For the text-containing cell, return its midpoint in (X, Y) coordinate format. 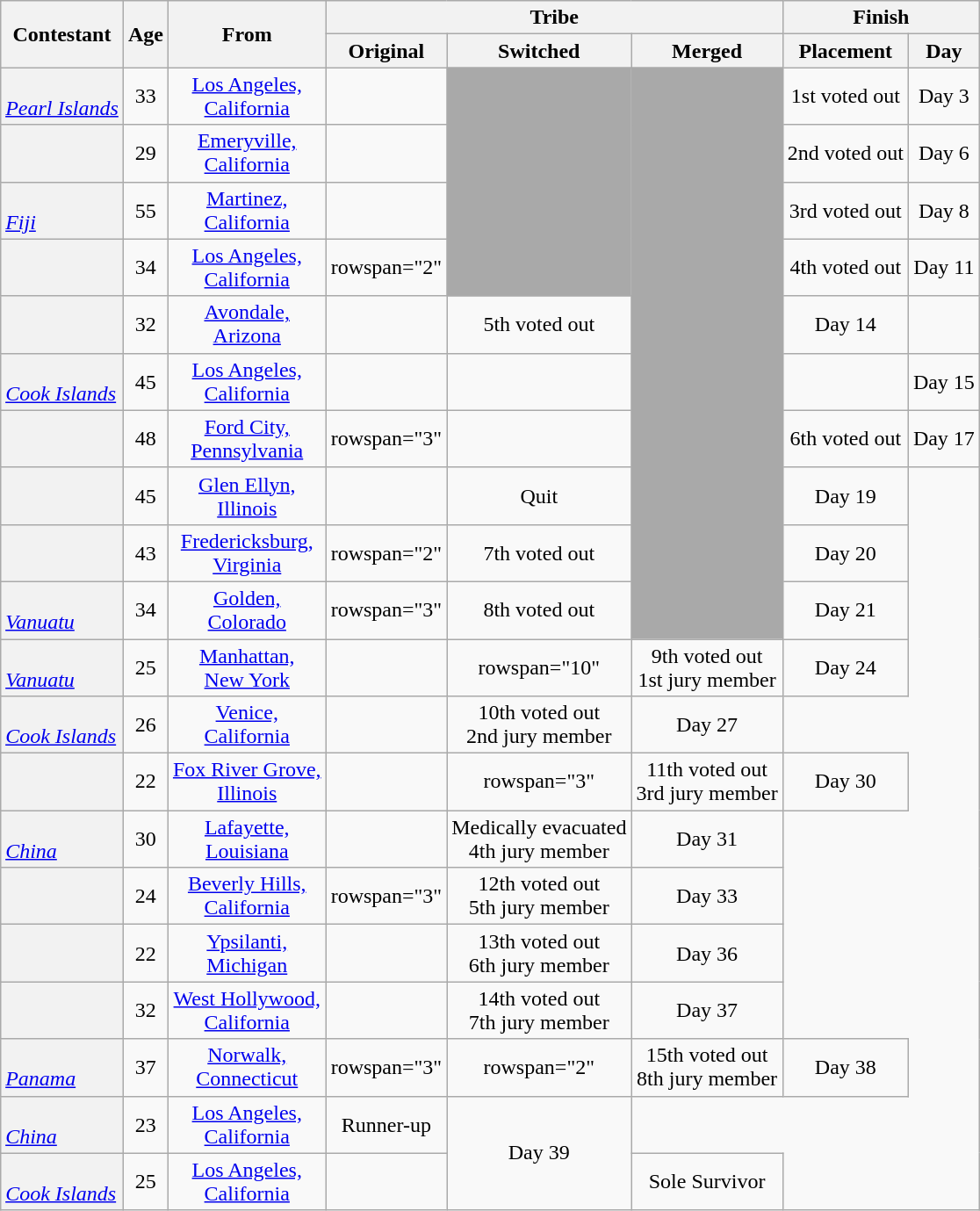
26 (146, 725)
Finish (881, 18)
Manhattan,New York (247, 667)
10th voted out2nd jury member (539, 725)
rowspan="10" (539, 667)
Medically evacuated4th jury member (539, 840)
Day (943, 51)
Day 15 (943, 381)
Glen Ellyn,Illinois (247, 495)
Day 33 (707, 896)
Day 37 (707, 1010)
Day 24 (845, 667)
29 (146, 153)
Contestant (62, 34)
3rd voted out (845, 211)
Day 21 (845, 609)
Fredericksburg,Virginia (247, 553)
33 (146, 97)
Avondale,Arizona (247, 325)
Day 20 (845, 553)
1st voted out (845, 97)
Fiji (62, 211)
Quit (539, 495)
23 (146, 1124)
24 (146, 896)
Day 3 (943, 97)
Pearl Islands (62, 97)
Day 19 (845, 495)
14th voted out7th jury member (539, 1010)
55 (146, 211)
Day 11 (943, 267)
Day 8 (943, 211)
Day 31 (707, 840)
Ypsilanti,Michigan (247, 954)
8th voted out (539, 609)
Tribe (554, 18)
Sole Survivor (707, 1182)
Golden,Colorado (247, 609)
Emeryville,California (247, 153)
Day 38 (845, 1068)
15th voted out8th jury member (707, 1068)
From (247, 34)
Day 39 (539, 1153)
West Hollywood,California (247, 1010)
13th voted out6th jury member (539, 954)
Merged (707, 51)
12th voted out5th jury member (539, 896)
Original (386, 51)
Placement (845, 51)
4th voted out (845, 267)
Day 36 (707, 954)
Runner-up (386, 1124)
6th voted out (845, 439)
30 (146, 840)
Lafayette,Louisiana (247, 840)
Norwalk,Connecticut (247, 1068)
43 (146, 553)
Martinez,California (247, 211)
5th voted out (539, 325)
Day 17 (943, 439)
Age (146, 34)
Venice,California (247, 725)
Beverly Hills,California (247, 896)
Panama (62, 1068)
Ford City,Pennsylvania (247, 439)
Day 6 (943, 153)
37 (146, 1068)
11th voted out3rd jury member (707, 782)
Day 30 (845, 782)
Day 14 (845, 325)
48 (146, 439)
2nd voted out (845, 153)
7th voted out (539, 553)
9th voted out1st jury member (707, 667)
Switched (539, 51)
Day 27 (707, 725)
Fox River Grove,Illinois (247, 782)
